Output the [X, Y] coordinate of the center of the cell containing the given text.  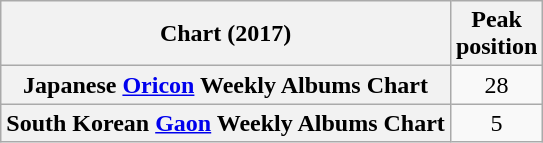
28 [496, 85]
Chart (2017) [226, 34]
South Korean Gaon Weekly Albums Chart [226, 123]
Peakposition [496, 34]
5 [496, 123]
Japanese Oricon Weekly Albums Chart [226, 85]
